Detect which cell encompasses the target text, then output its (X, Y) center coordinate. 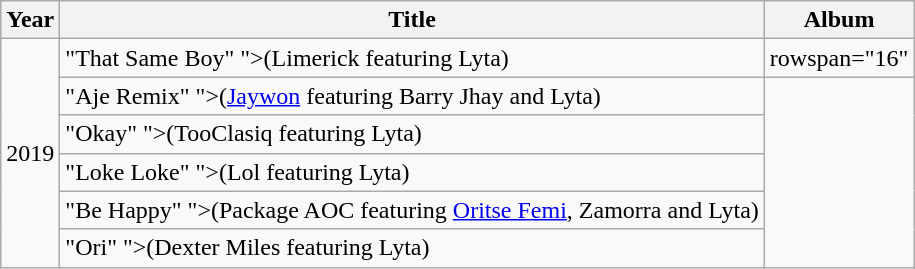
"Be Happy" ">(Package AOC featuring Oritse Femi, Zamorra and Lyta) (412, 210)
Album (839, 20)
Year (30, 20)
"That Same Boy" ">(Limerick featuring Lyta) (412, 58)
"Okay" ">(TooClasiq featuring Lyta) (412, 134)
2019 (30, 153)
rowspan="16" (839, 58)
Title (412, 20)
"Loke Loke" ">(Lol featuring Lyta) (412, 172)
"Aje Remix" ">(Jaywon featuring Barry Jhay and Lyta) (412, 96)
"Ori" ">(Dexter Miles featuring Lyta) (412, 248)
